Detect which cell encompasses the target text, then output its [x, y] center coordinate. 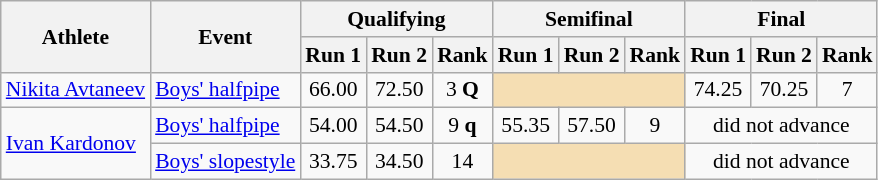
Final [781, 19]
Semifinal [589, 19]
70.25 [784, 90]
33.75 [333, 162]
Qualifying [396, 19]
74.25 [718, 90]
14 [462, 162]
66.00 [333, 90]
9 q [462, 126]
7 [848, 90]
Athlete [76, 36]
72.50 [399, 90]
55.35 [526, 126]
54.00 [333, 126]
34.50 [399, 162]
54.50 [399, 126]
Event [225, 36]
3 Q [462, 90]
Ivan Kardonov [76, 144]
57.50 [592, 126]
Boys' slopestyle [225, 162]
9 [656, 126]
Nikita Avtaneev [76, 90]
